Return (x, y) of the center of cell containing provided text 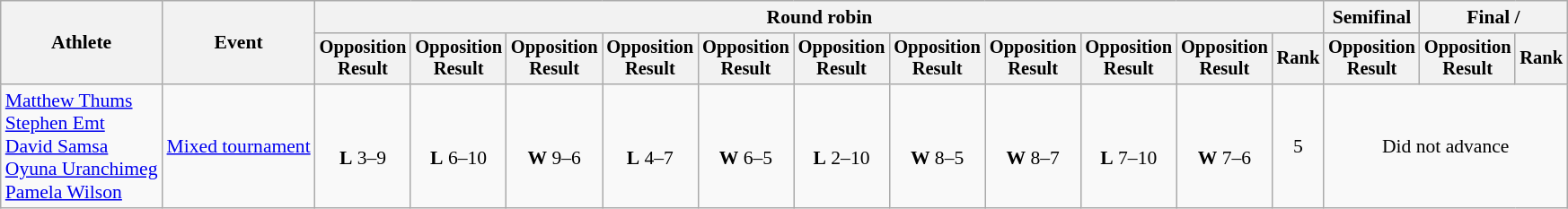
W 9–6 (555, 146)
W 8–7 (1033, 146)
Matthew ThumsStephen EmtDavid SamsaOyuna UranchimegPamela Wilson (82, 146)
L 3–9 (363, 146)
5 (1299, 146)
W 6–5 (745, 146)
Round robin (820, 17)
L 6–10 (458, 146)
Semifinal (1372, 17)
L 7–10 (1128, 146)
W 8–5 (938, 146)
Final / (1493, 17)
W 7–6 (1225, 146)
L 4–7 (650, 146)
L 2–10 (842, 146)
Did not advance (1446, 146)
Mixed tournament (239, 146)
Athlete (82, 43)
Event (239, 43)
